Locate the cell with the specified text and output its (x, y) center coordinate. 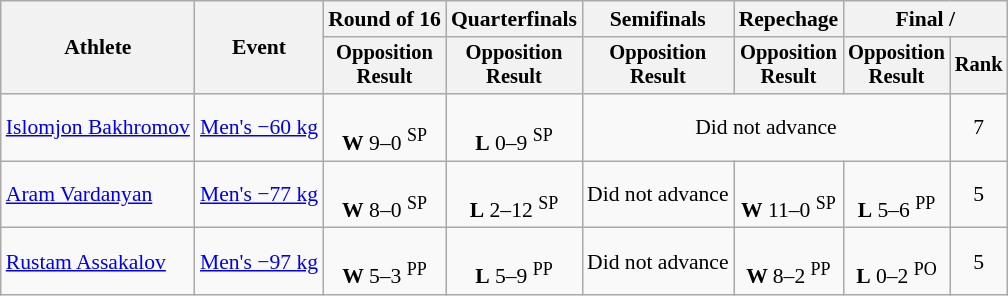
L 0–9 SP (514, 128)
Men's −97 kg (259, 262)
Final / (925, 19)
Aram Vardanyan (98, 194)
Quarterfinals (514, 19)
L 0–2 PO (896, 262)
Rank (979, 66)
L 5–9 PP (514, 262)
Repechage (789, 19)
Semifinals (658, 19)
Athlete (98, 48)
W 8–0 SP (384, 194)
L 5–6 PP (896, 194)
Men's −77 kg (259, 194)
W 8–2 PP (789, 262)
L 2–12 SP (514, 194)
Men's −60 kg (259, 128)
Islomjon Bakhromov (98, 128)
W 5–3 PP (384, 262)
W 11–0 SP (789, 194)
W 9–0 SP (384, 128)
Event (259, 48)
7 (979, 128)
Round of 16 (384, 19)
Rustam Assakalov (98, 262)
